Determine the [x, y] coordinate at the center of the cell enclosing the given text.  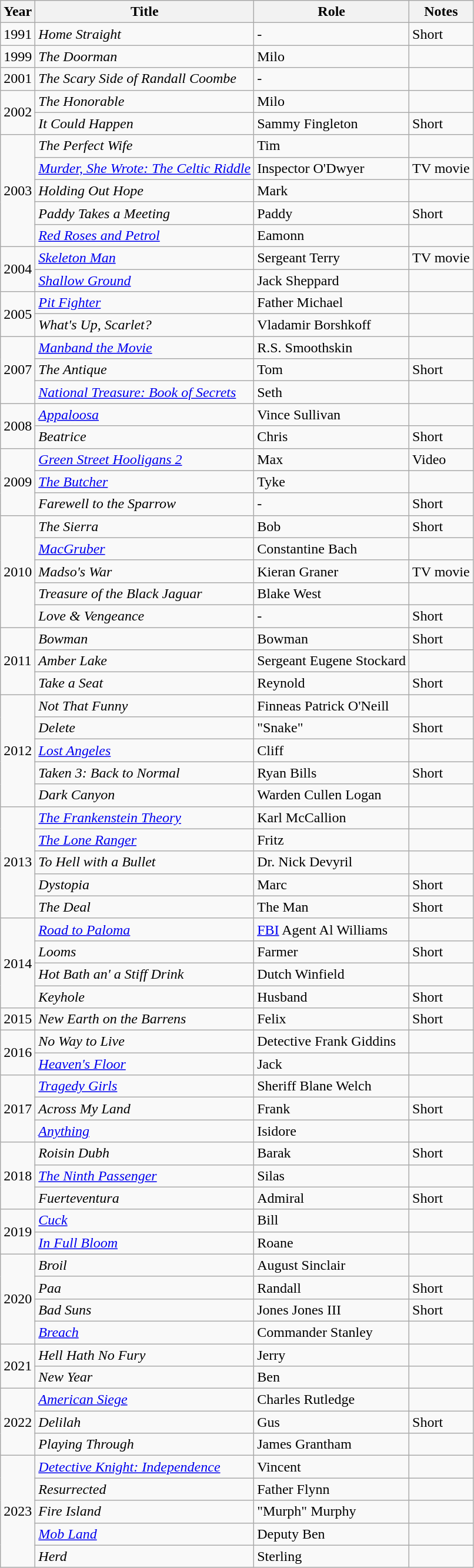
Tim [332, 146]
Detective Frank Giddins [332, 1042]
"Murph" Murphy [332, 1512]
2014 [18, 963]
Bob [332, 526]
Seth [332, 392]
Keyhole [145, 997]
Role [332, 12]
The Sierra [145, 526]
2004 [18, 269]
Appaloosa [145, 415]
Tom [332, 370]
Pit Fighter [145, 303]
Shallow Ground [145, 281]
Love & Vengeance [145, 616]
Deputy Ben [332, 1534]
American Siege [145, 1400]
Jack [332, 1064]
Marc [332, 885]
Dark Canyon [145, 795]
To Hell with a Bullet [145, 862]
R.S. Smoothskin [332, 348]
Felix [332, 1019]
Fritz [332, 840]
2007 [18, 370]
Inspector O'Dwyer [332, 168]
Green Street Hooligans 2 [145, 459]
Notes [441, 12]
Take a Seat [145, 683]
2018 [18, 1176]
Beatrice [145, 437]
Chris [332, 437]
Finneas Patrick O'Neill [332, 706]
Blake West [332, 593]
The Frankenstein Theory [145, 818]
2020 [18, 1299]
Sammy Fingleton [332, 124]
Karl McCallion [332, 818]
Vladamir Borshkoff [332, 325]
2012 [18, 750]
Admiral [332, 1198]
Ben [332, 1377]
Constantine Bach [332, 549]
James Grantham [332, 1444]
Paa [145, 1287]
Frank [332, 1109]
Paddy Takes a Meeting [145, 213]
Dr. Nick Devyril [332, 862]
Roane [332, 1243]
2005 [18, 314]
2021 [18, 1366]
Breach [145, 1332]
Anything [145, 1131]
Road to Paloma [145, 929]
Farmer [332, 952]
Vince Sullivan [332, 415]
Jack Sheppard [332, 281]
Jones Jones III [332, 1310]
Mark [332, 191]
Fuerteventura [145, 1198]
Dutch Winfield [332, 974]
Detective Knight: Independence [145, 1467]
Sheriff Blane Welch [332, 1086]
Barak [332, 1153]
Sergeant Eugene Stockard [332, 661]
Across My Land [145, 1109]
2019 [18, 1232]
Red Roses and Petrol [145, 235]
Fire Island [145, 1512]
Delilah [145, 1422]
Max [332, 459]
No Way to Live [145, 1042]
Silas [332, 1176]
2010 [18, 571]
Madso's War [145, 571]
Playing Through [145, 1444]
FBI Agent Al Williams [332, 929]
Taken 3: Back to Normal [145, 773]
Lost Angeles [145, 750]
Home Straight [145, 34]
Randall [332, 1287]
The Scary Side of Randall Coombe [145, 79]
Year [18, 12]
Herd [145, 1556]
Isidore [332, 1131]
Charles Rutledge [332, 1400]
The Antique [145, 370]
2023 [18, 1512]
Not That Funny [145, 706]
Looms [145, 952]
2008 [18, 426]
Cliff [332, 750]
Resurrected [145, 1489]
Amber Lake [145, 661]
"Snake" [332, 728]
2017 [18, 1109]
2022 [18, 1422]
The Doorman [145, 56]
Gus [332, 1422]
Bad Suns [145, 1310]
August Sinclair [332, 1265]
Kieran Graner [332, 571]
2013 [18, 862]
MacGruber [145, 549]
New Year [145, 1377]
Ryan Bills [332, 773]
2003 [18, 191]
2009 [18, 482]
2015 [18, 1019]
The Ninth Passenger [145, 1176]
Warden Cullen Logan [332, 795]
Bill [332, 1220]
Murder, She Wrote: The Celtic Riddle [145, 168]
Manband the Movie [145, 348]
Hell Hath No Fury [145, 1355]
Holding Out Hope [145, 191]
The Lone Ranger [145, 840]
Commander Stanley [332, 1332]
Treasure of the Black Jaguar [145, 593]
Mob Land [145, 1534]
Dystopia [145, 885]
Jerry [332, 1355]
Father Flynn [332, 1489]
Eamonn [332, 235]
Skeleton Man [145, 258]
Title [145, 12]
Farewell to the Sparrow [145, 504]
Cuck [145, 1220]
The Butcher [145, 482]
Vincent [332, 1467]
1999 [18, 56]
National Treasure: Book of Secrets [145, 392]
Hot Bath an' a Stiff Drink [145, 974]
Delete [145, 728]
The Deal [145, 907]
Tragedy Girls [145, 1086]
Father Michael [332, 303]
Broil [145, 1265]
2002 [18, 112]
It Could Happen [145, 124]
Paddy [332, 213]
2001 [18, 79]
Sterling [332, 1556]
The Honorable [145, 101]
Roisin Dubh [145, 1153]
2016 [18, 1053]
Husband [332, 997]
The Man [332, 907]
Reynold [332, 683]
The Perfect Wife [145, 146]
1991 [18, 34]
In Full Bloom [145, 1243]
2011 [18, 660]
Heaven's Floor [145, 1064]
New Earth on the Barrens [145, 1019]
Video [441, 459]
Tyke [332, 482]
What's Up, Scarlet? [145, 325]
Sergeant Terry [332, 258]
